Determine the [X, Y] coordinate at the center of the cell enclosing the given text.  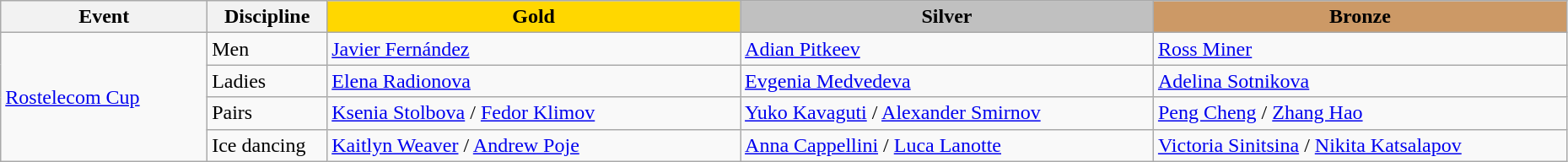
Bronze [1360, 17]
Pairs [267, 113]
Ross Miner [1360, 49]
Anna Cappellini / Luca Lanotte [947, 145]
Adelina Sotnikova [1360, 81]
Javier Fernández [534, 49]
Victoria Sinitsina / Nikita Katsalapov [1360, 145]
Men [267, 49]
Yuko Kavaguti / Alexander Smirnov [947, 113]
Discipline [267, 17]
Ladies [267, 81]
Gold [534, 17]
Rostelecom Cup [105, 97]
Ice dancing [267, 145]
Adian Pitkeev [947, 49]
Evgenia Medvedeva [947, 81]
Elena Radionova [534, 81]
Silver [947, 17]
Ksenia Stolbova / Fedor Klimov [534, 113]
Peng Cheng / Zhang Hao [1360, 113]
Event [105, 17]
Kaitlyn Weaver / Andrew Poje [534, 145]
